Scan for the cell matching the given text and deliver its [x, y] coordinate at center. 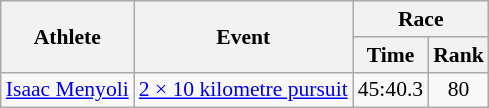
Rank [458, 55]
2 × 10 kilometre pursuit [244, 90]
Athlete [68, 36]
Event [244, 36]
80 [458, 90]
45:40.3 [390, 90]
Time [390, 55]
Race [421, 19]
Isaac Menyoli [68, 90]
